Pinpoint the cell where the given text exists, returning its (X, Y) midpoint coordinate. 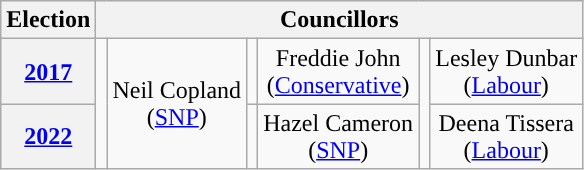
Deena Tissera(Labour) (506, 136)
Freddie John(Conservative) (338, 72)
Election (48, 20)
Lesley Dunbar(Labour) (506, 72)
Neil Copland(SNP) (177, 104)
2017 (48, 72)
Hazel Cameron(SNP) (338, 136)
Councillors (340, 20)
2022 (48, 136)
